Output the (x, y) coordinate of the center of the cell containing the given text.  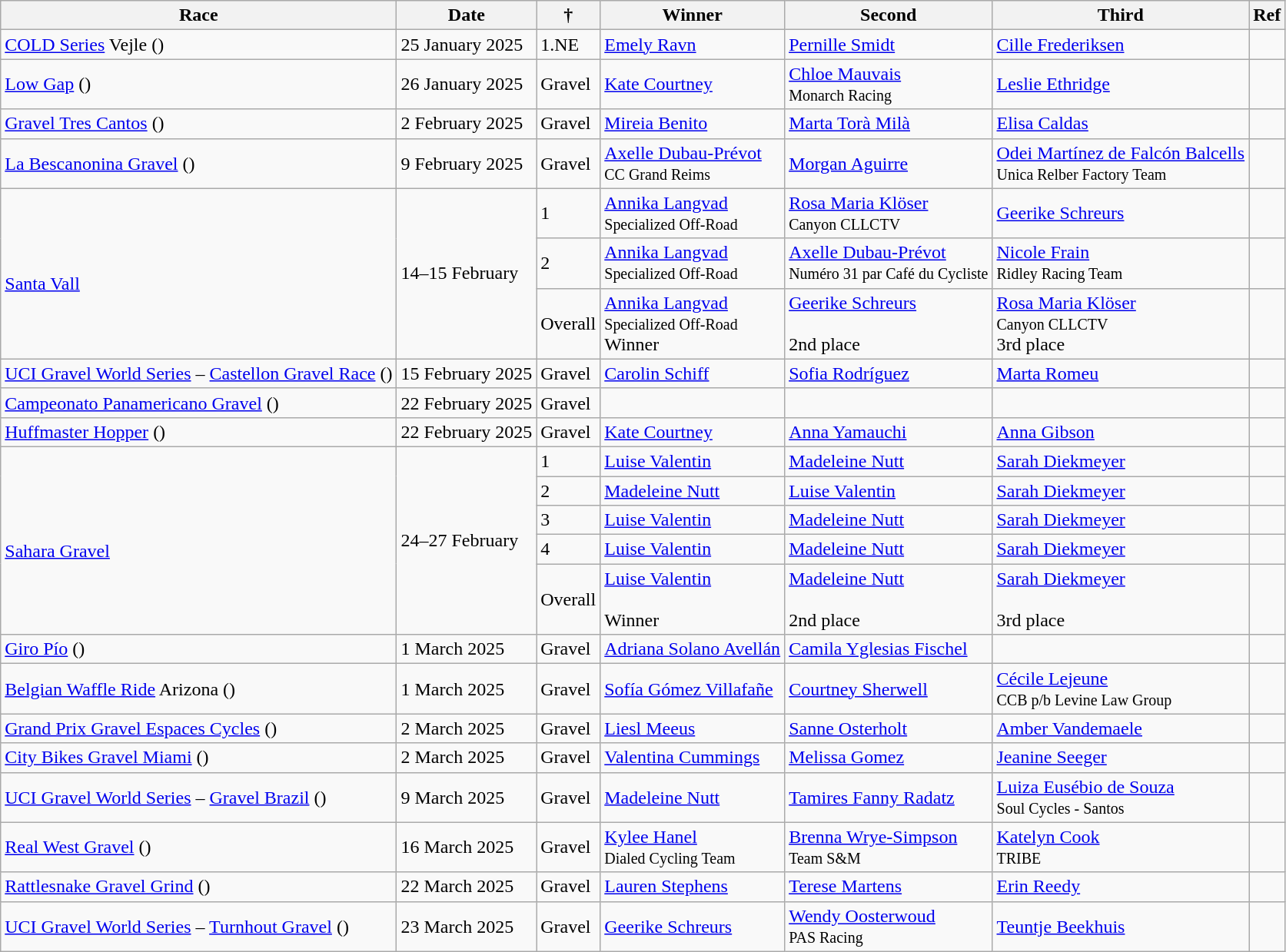
25 January 2025 (467, 45)
Sahara Gravel (198, 540)
Axelle Dubau-PrévotNuméro 31 par Café du Cycliste (889, 263)
Wendy OosterwoudPAS Racing (889, 927)
4 (569, 549)
Madeleine Nutt2nd place (889, 599)
Rosa Maria KlöserCanyon CLLCTV3rd place (1121, 323)
Jeanine Seeger (1121, 758)
† (569, 15)
15 February 2025 (467, 373)
Leslie Ethridge (1121, 85)
2 February 2025 (467, 124)
Lauren Stephens (693, 887)
Morgan Aguirre (889, 163)
Annika LangvadSpecialized Off-RoadWinner (693, 323)
UCI Gravel World Series – Turnhout Gravel () (198, 927)
Luise ValentinWinner (693, 599)
La Bescanonina Gravel () (198, 163)
Brenna Wrye-SimpsonTeam S&M (889, 847)
Low Gap () (198, 85)
23 March 2025 (467, 927)
Geerike Schreurs2nd place (889, 323)
Marta Torà Milà (889, 124)
Carolin Schiff (693, 373)
UCI Gravel World Series – Castellon Gravel Race () (198, 373)
Sanne Osterholt (889, 728)
24–27 February (467, 540)
3 (569, 520)
Adriana Solano Avellán (693, 649)
COLD Series Vejle () (198, 45)
Emely Ravn (693, 45)
Katelyn CookTRIBE (1121, 847)
Gravel Tres Cantos () (198, 124)
Pernille Smidt (889, 45)
Real West Gravel () (198, 847)
Grand Prix Gravel Espaces Cycles () (198, 728)
Third (1121, 15)
9 February 2025 (467, 163)
Sofía Gómez Villafañe (693, 688)
Anna Gibson (1121, 432)
UCI Gravel World Series – Gravel Brazil () (198, 798)
Sarah Diekmeyer3rd place (1121, 599)
Ref (1267, 15)
Kylee HanelDialed Cycling Team (693, 847)
14–15 February (467, 274)
Rosa Maria KlöserCanyon CLLCTV (889, 214)
Axelle Dubau-PrévotCC Grand Reims (693, 163)
Teuntje Beekhuis (1121, 927)
Giro Pío () (198, 649)
Liesl Meeus (693, 728)
Santa Vall (198, 274)
16 March 2025 (467, 847)
9 March 2025 (467, 798)
Terese Martens (889, 887)
22 March 2025 (467, 887)
Chloe MauvaisMonarch Racing (889, 85)
Camila Yglesias Fischel (889, 649)
Campeonato Panamericano Gravel () (198, 403)
City Bikes Gravel Miami () (198, 758)
Elisa Caldas (1121, 124)
Cille Frederiksen (1121, 45)
Valentina Cummings (693, 758)
Cécile LejeuneCCB p/b Levine Law Group (1121, 688)
Luiza Eusébio de SouzaSoul Cycles - Santos (1121, 798)
Winner (693, 15)
Amber Vandemaele (1121, 728)
Sofia Rodríguez (889, 373)
26 January 2025 (467, 85)
Erin Reedy (1121, 887)
1.NE (569, 45)
Huffmaster Hopper () (198, 432)
Second (889, 15)
Tamires Fanny Radatz (889, 798)
Date (467, 15)
Melissa Gomez (889, 758)
Mireia Benito (693, 124)
Marta Romeu (1121, 373)
Anna Yamauchi (889, 432)
Race (198, 15)
Nicole FrainRidley Racing Team (1121, 263)
Courtney Sherwell (889, 688)
Odei Martínez de Falcón BalcellsUnica Relber Factory Team (1121, 163)
Belgian Waffle Ride Arizona () (198, 688)
Rattlesnake Gravel Grind () (198, 887)
